Locate the cell with the specified text and output its [x, y] center coordinate. 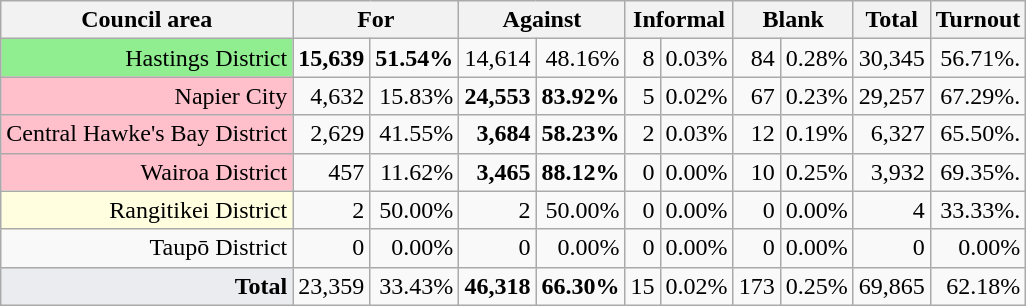
48.16% [580, 58]
Hastings District [147, 58]
67 [756, 96]
69.35%. [978, 172]
457 [332, 172]
0.23% [816, 96]
2,629 [332, 134]
Napier City [147, 96]
Rangitikei District [147, 210]
84 [756, 58]
Council area [147, 20]
67.29%. [978, 96]
3,932 [892, 172]
4,632 [332, 96]
10 [756, 172]
46,318 [498, 286]
14,614 [498, 58]
0.19% [816, 134]
Taupō District [147, 248]
58.23% [580, 134]
15 [642, 286]
3,684 [498, 134]
8 [642, 58]
56.71%. [978, 58]
33.43% [414, 286]
Blank [793, 20]
33.33%. [978, 210]
Central Hawke's Bay District [147, 134]
29,257 [892, 96]
51.54% [414, 58]
6,327 [892, 134]
Informal [679, 20]
For [376, 20]
12 [756, 134]
65.50%. [978, 134]
15.83% [414, 96]
173 [756, 286]
69,865 [892, 286]
4 [892, 210]
3,465 [498, 172]
24,553 [498, 96]
Wairoa District [147, 172]
Turnout [978, 20]
0.28% [816, 58]
41.55% [414, 134]
11.62% [414, 172]
30,345 [892, 58]
5 [642, 96]
15,639 [332, 58]
83.92% [580, 96]
Against [542, 20]
62.18% [978, 286]
88.12% [580, 172]
23,359 [332, 286]
66.30% [580, 286]
